Return (x, y) of the center of cell containing provided text 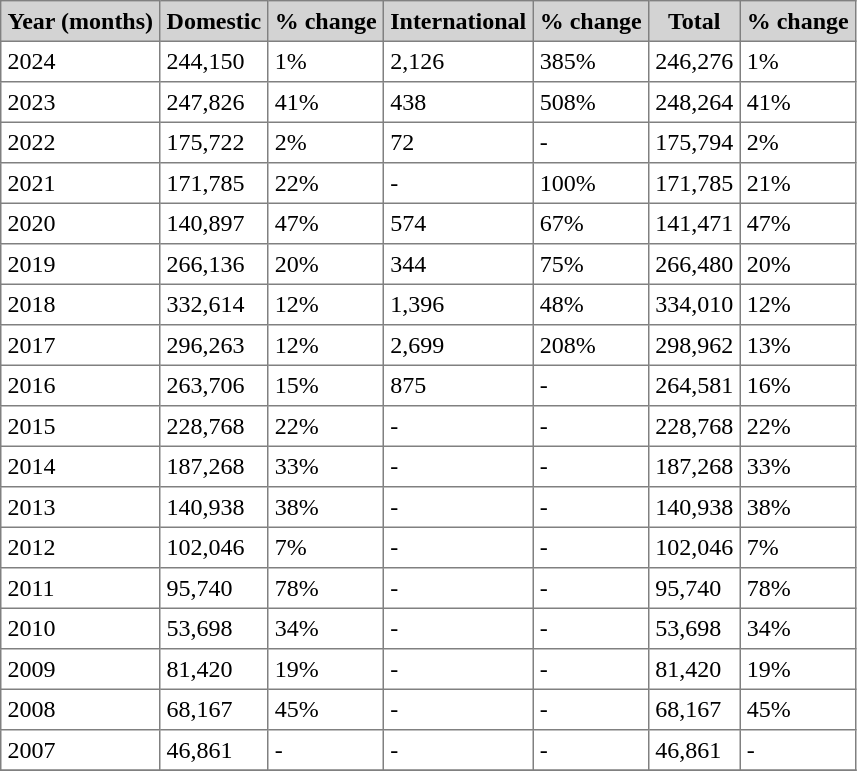
2019 (80, 264)
International (458, 21)
438 (458, 102)
2018 (80, 304)
15% (326, 385)
2021 (80, 183)
175,722 (214, 142)
385% (591, 61)
266,480 (694, 264)
2011 (80, 588)
246,276 (694, 61)
2,699 (458, 345)
574 (458, 223)
266,136 (214, 264)
508% (591, 102)
2024 (80, 61)
100% (591, 183)
2012 (80, 547)
332,614 (214, 304)
208% (591, 345)
2020 (80, 223)
75% (591, 264)
Total (694, 21)
875 (458, 385)
140,897 (214, 223)
Year (months) (80, 21)
2007 (80, 750)
247,826 (214, 102)
2023 (80, 102)
344 (458, 264)
2,126 (458, 61)
Domestic (214, 21)
2016 (80, 385)
2014 (80, 466)
21% (798, 183)
175,794 (694, 142)
2010 (80, 628)
2009 (80, 669)
2022 (80, 142)
2017 (80, 345)
16% (798, 385)
2013 (80, 507)
141,471 (694, 223)
244,150 (214, 61)
13% (798, 345)
264,581 (694, 385)
248,264 (694, 102)
296,263 (214, 345)
298,962 (694, 345)
72 (458, 142)
1,396 (458, 304)
334,010 (694, 304)
2008 (80, 709)
48% (591, 304)
263,706 (214, 385)
67% (591, 223)
2015 (80, 426)
